Locate the cell with the specified text and output its (x, y) center coordinate. 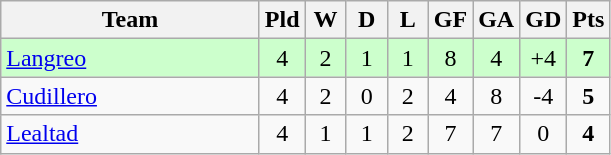
Pts (588, 20)
Langreo (130, 58)
-4 (544, 96)
W (326, 20)
+4 (544, 58)
GD (544, 20)
D (366, 20)
Cudillero (130, 96)
Pld (282, 20)
5 (588, 96)
Team (130, 20)
GF (450, 20)
GA (496, 20)
Lealtad (130, 134)
L (408, 20)
